Output the [x, y] coordinate of the center of the cell containing the given text.  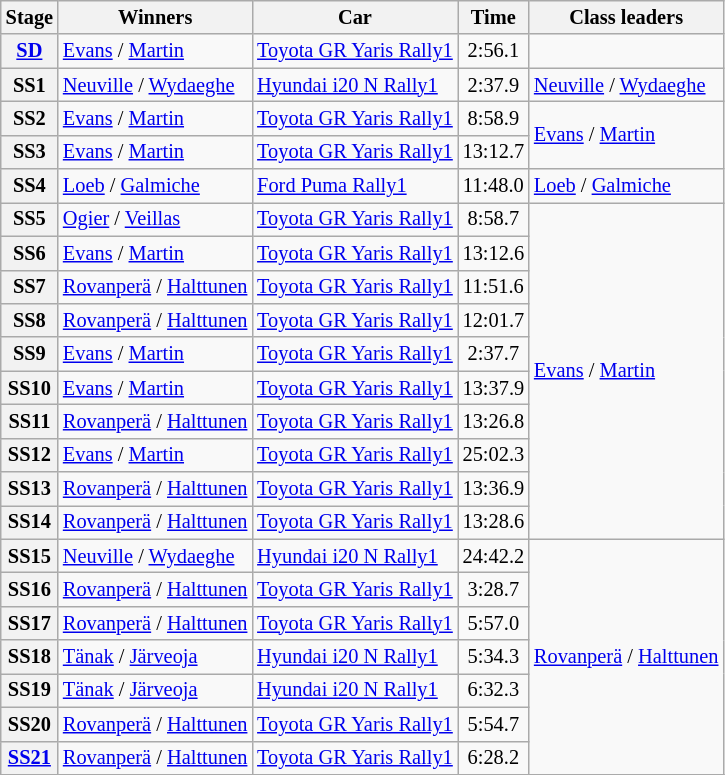
Time [494, 17]
SS18 [30, 657]
2:37.9 [494, 85]
SS7 [30, 287]
6:32.3 [494, 690]
11:51.6 [494, 287]
6:28.2 [494, 758]
SS1 [30, 85]
Winners [155, 17]
SS20 [30, 724]
SS16 [30, 589]
25:02.3 [494, 455]
11:48.0 [494, 186]
SD [30, 51]
SS11 [30, 421]
SS17 [30, 623]
2:56.1 [494, 51]
13:28.6 [494, 522]
SS15 [30, 556]
SS6 [30, 253]
SS10 [30, 388]
13:37.9 [494, 388]
SS3 [30, 152]
SS19 [30, 690]
5:57.0 [494, 623]
5:54.7 [494, 724]
8:58.7 [494, 219]
13:12.6 [494, 253]
Ford Puma Rally1 [354, 186]
8:58.9 [494, 118]
SS21 [30, 758]
SS2 [30, 118]
5:34.3 [494, 657]
3:28.7 [494, 589]
SS14 [30, 522]
SS5 [30, 219]
Ogier / Veillas [155, 219]
SS12 [30, 455]
13:26.8 [494, 421]
24:42.2 [494, 556]
13:12.7 [494, 152]
13:36.9 [494, 489]
SS13 [30, 489]
SS8 [30, 320]
Stage [30, 17]
Car [354, 17]
Class leaders [626, 17]
SS9 [30, 354]
2:37.7 [494, 354]
SS4 [30, 186]
12:01.7 [494, 320]
